Return (x, y) of the center of cell containing provided text 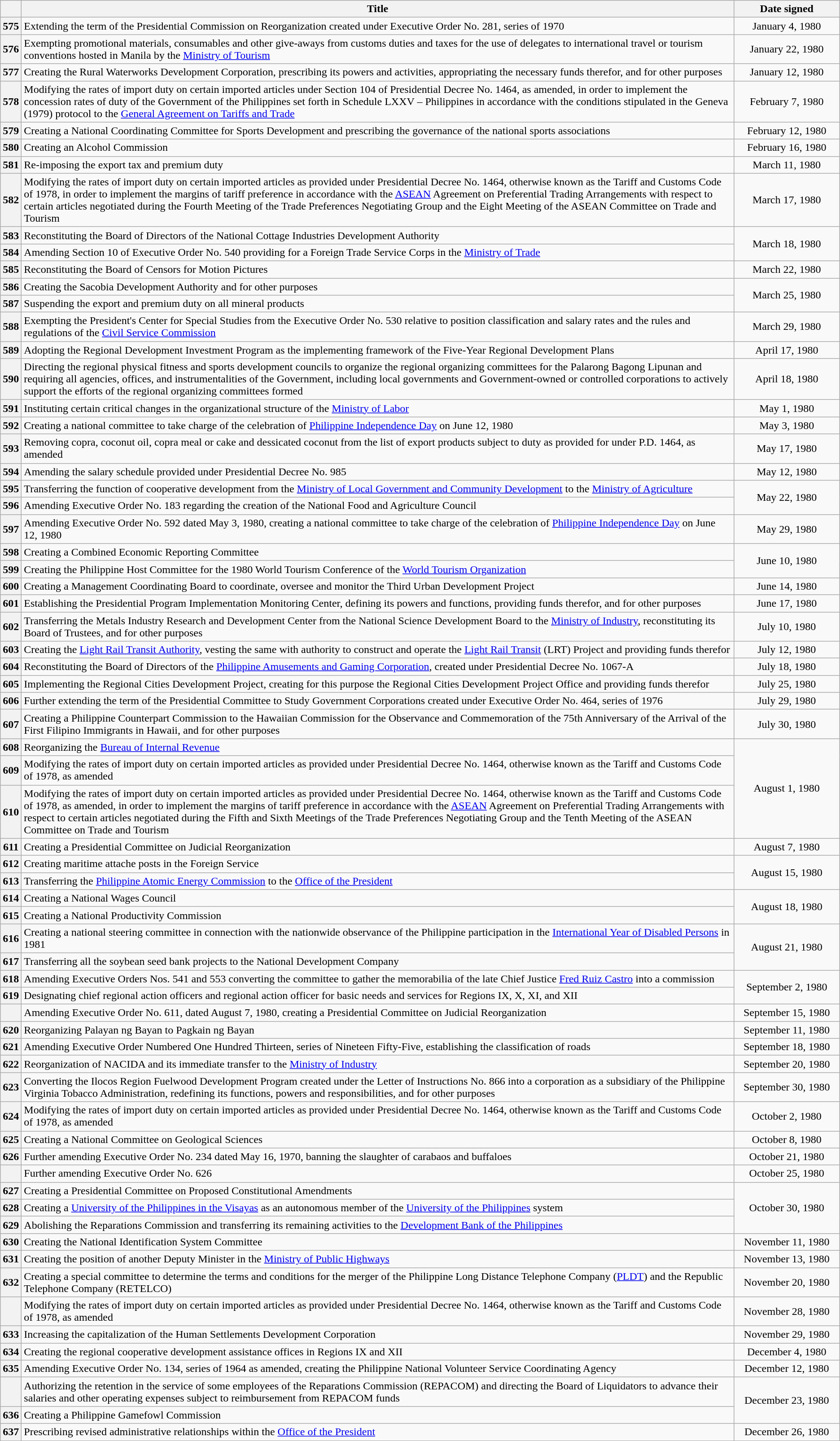
July 25, 1980 (787, 684)
618 (11, 979)
February 16, 1980 (787, 148)
609 (11, 770)
Re-imposing the export tax and premium duty (378, 165)
Creating a Presidential Committee on Judicial Reorganization (378, 847)
585 (11, 269)
Extending the term of the Presidential Commission on Reorganization created under Executive Order No. 281, series of 1970 (378, 26)
Reconstituting the Board of Censors for Motion Pictures (378, 269)
616 (11, 938)
June 17, 1980 (787, 603)
576 (11, 49)
613 (11, 881)
Creating a University of the Philippines in the Visayas as an autonomous member of the University of the Philippines system (378, 1208)
December 4, 1980 (787, 1352)
631 (11, 1259)
591 (11, 408)
July 12, 1980 (787, 650)
Creating an Alcohol Commission (378, 148)
Amending Executive Order No. 183 regarding the creation of the National Food and Agriculture Council (378, 506)
597 (11, 529)
March 29, 1980 (787, 327)
Amending the salary schedule provided under Presidential Decree No. 985 (378, 472)
604 (11, 667)
November 20, 1980 (787, 1282)
Creating maritime attache posts in the Foreign Service (378, 864)
July 10, 1980 (787, 626)
Reorganization of NACIDA and its immediate transfer to the Ministry of Industry (378, 1064)
October 8, 1980 (787, 1139)
March 11, 1980 (787, 165)
619 (11, 996)
605 (11, 684)
December 23, 1980 (787, 1400)
December 26, 1980 (787, 1432)
601 (11, 603)
611 (11, 847)
635 (11, 1369)
615 (11, 915)
588 (11, 327)
October 21, 1980 (787, 1156)
October 2, 1980 (787, 1117)
622 (11, 1064)
599 (11, 569)
Creating the position of another Deputy Minister in the Ministry of Public Highways (378, 1259)
Reconstituting the Board of Directors of the Philippine Amusements and Gaming Corporation, created under Presidential Decree No. 1067-A (378, 667)
Reconstituting the Board of Directors of the National Cottage Industries Development Authority (378, 235)
Creating a Philippine Gamefowl Commission (378, 1415)
February 12, 1980 (787, 131)
November 11, 1980 (787, 1242)
Amending Executive Order No. 134, series of 1964 as amended, creating the Philippine National Volunteer Service Coordinating Agency (378, 1369)
May 12, 1980 (787, 472)
Transferring all the soybean seed bank projects to the National Development Company (378, 961)
626 (11, 1156)
September 18, 1980 (787, 1047)
September 15, 1980 (787, 1013)
610 (11, 811)
March 22, 1980 (787, 269)
580 (11, 148)
Creating a National Wages Council (378, 898)
Abolishing the Reparations Commission and transferring its remaining activities to the Development Bank of the Philippines (378, 1225)
Creating the National Identification System Committee (378, 1242)
Creating a Combined Economic Reporting Committee (378, 552)
606 (11, 701)
June 10, 1980 (787, 561)
August 15, 1980 (787, 872)
May 3, 1980 (787, 425)
Further amending Executive Order No. 626 (378, 1174)
Further extending the term of the Presidential Committee to Study Government Corporations created under Executive Order No. 464, series of 1976 (378, 701)
Title (378, 9)
Suspending the export and premium duty on all mineral products (378, 304)
607 (11, 724)
598 (11, 552)
617 (11, 961)
May 29, 1980 (787, 529)
May 1, 1980 (787, 408)
583 (11, 235)
September 11, 1980 (787, 1030)
Creating a Presidential Committee on Proposed Constitutional Amendments (378, 1191)
Adopting the Regional Development Investment Program as the implementing framework of the Five-Year Regional Development Plans (378, 350)
627 (11, 1191)
Creating a national committee to take charge of the celebration of Philippine Independence Day on June 12, 1980 (378, 425)
Instituting certain critical changes in the organizational structure of the Ministry of Labor (378, 408)
April 18, 1980 (787, 379)
586 (11, 287)
Amending Executive Order No. 611, dated August 7, 1980, creating a Presidential Committee on Judicial Reorganization (378, 1013)
603 (11, 650)
Creating the Philippine Host Committee for the 1980 World Tourism Conference of the World Tourism Organization (378, 569)
579 (11, 131)
589 (11, 350)
621 (11, 1047)
April 17, 1980 (787, 350)
632 (11, 1282)
May 22, 1980 (787, 497)
Reorganizing Palayan ng Bayan to Pagkain ng Bayan (378, 1030)
November 13, 1980 (787, 1259)
Further amending Executive Order No. 234 dated May 16, 1970, banning the slaughter of carabaos and buffaloes (378, 1156)
Creating a National Coordinating Committee for Sports Development and prescribing the governance of the national sports associations (378, 131)
March 25, 1980 (787, 295)
578 (11, 101)
630 (11, 1242)
August 7, 1980 (787, 847)
625 (11, 1139)
August 18, 1980 (787, 907)
Transferring the function of cooperative development from the Ministry of Local Government and Community Development to the Ministry of Agriculture (378, 489)
Creating a Management Coordinating Board to coordinate, oversee and monitor the Third Urban Development Project (378, 586)
June 14, 1980 (787, 586)
October 30, 1980 (787, 1208)
596 (11, 506)
Increasing the capitalization of the Human Settlements Development Corporation (378, 1335)
Amending Section 10 of Executive Order No. 540 providing for a Foreign Trade Service Corps in the Ministry of Trade (378, 252)
Transferring the Philippine Atomic Energy Commission to the Office of the President (378, 881)
July 29, 1980 (787, 701)
Creating the regional cooperative development assistance offices in Regions IX and XII (378, 1352)
602 (11, 626)
May 17, 1980 (787, 449)
Date signed (787, 9)
Creating a National Productivity Commission (378, 915)
Amending Executive Order Numbered One Hundred Thirteen, series of Nineteen Fifty-Five, establishing the classification of roads (378, 1047)
629 (11, 1225)
624 (11, 1117)
September 2, 1980 (787, 987)
584 (11, 252)
575 (11, 26)
614 (11, 898)
July 18, 1980 (787, 667)
623 (11, 1087)
November 29, 1980 (787, 1335)
600 (11, 586)
January 12, 1980 (787, 72)
612 (11, 864)
633 (11, 1335)
590 (11, 379)
September 20, 1980 (787, 1064)
581 (11, 165)
628 (11, 1208)
Creating a National Committee on Geological Sciences (378, 1139)
October 25, 1980 (787, 1174)
582 (11, 200)
December 12, 1980 (787, 1369)
Creating the Sacobia Development Authority and for other purposes (378, 287)
January 22, 1980 (787, 49)
595 (11, 489)
Reorganizing the Bureau of Internal Revenue (378, 747)
594 (11, 472)
November 28, 1980 (787, 1311)
January 4, 1980 (787, 26)
March 18, 1980 (787, 244)
July 30, 1980 (787, 724)
August 21, 1980 (787, 947)
620 (11, 1030)
577 (11, 72)
637 (11, 1432)
608 (11, 747)
February 7, 1980 (787, 101)
592 (11, 425)
September 30, 1980 (787, 1087)
Prescribing revised administrative relationships within the Office of the President (378, 1432)
593 (11, 449)
634 (11, 1352)
636 (11, 1415)
August 1, 1980 (787, 788)
March 17, 1980 (787, 200)
Designating chief regional action officers and regional action officer for basic needs and services for Regions IX, X, XI, and XII (378, 996)
587 (11, 304)
